Identify which cell holds the provided text, then report its [X, Y] central coordinate. 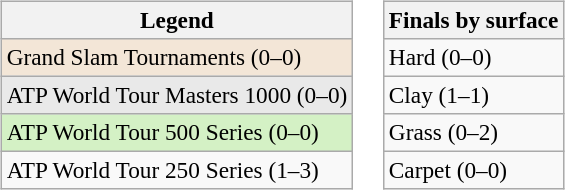
ATP World Tour Masters 1000 (0–0) [176, 95]
ATP World Tour 250 Series (1–3) [176, 171]
Legend [176, 20]
Carpet (0–0) [473, 171]
Grass (0–2) [473, 133]
ATP World Tour 500 Series (0–0) [176, 133]
Clay (1–1) [473, 95]
Hard (0–0) [473, 57]
Finals by surface [473, 20]
Grand Slam Tournaments (0–0) [176, 57]
